From the cell containing the given text, extract its center point as [x, y] coordinate. 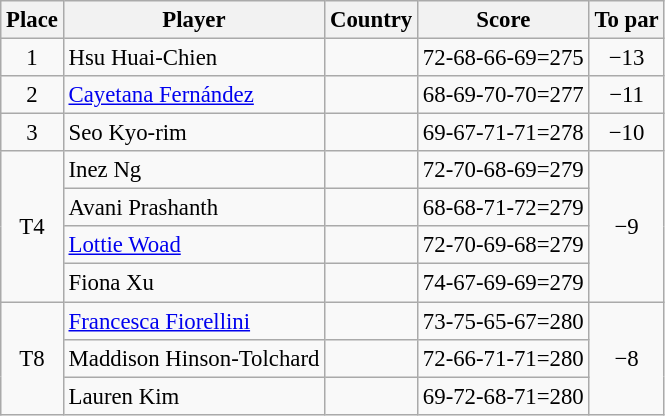
Fiona Xu [194, 283]
3 [32, 133]
72-66-71-71=280 [504, 358]
73-75-65-67=280 [504, 321]
Lauren Kim [194, 396]
Seo Kyo-rim [194, 133]
72-70-69-68=279 [504, 245]
Lottie Woad [194, 245]
−9 [626, 226]
T8 [32, 358]
T4 [32, 226]
1 [32, 58]
Hsu Huai-Chien [194, 58]
−13 [626, 58]
Cayetana Fernández [194, 95]
−11 [626, 95]
Score [504, 20]
69-72-68-71=280 [504, 396]
To par [626, 20]
68-69-70-70=277 [504, 95]
−8 [626, 358]
74-67-69-69=279 [504, 283]
Inez Ng [194, 170]
Avani Prashanth [194, 208]
68-68-71-72=279 [504, 208]
2 [32, 95]
72-68-66-69=275 [504, 58]
72-70-68-69=279 [504, 170]
Country [372, 20]
Maddison Hinson-Tolchard [194, 358]
69-67-71-71=278 [504, 133]
Place [32, 20]
Francesca Fiorellini [194, 321]
Player [194, 20]
−10 [626, 133]
